Identify which cell holds the provided text, then report its [x, y] central coordinate. 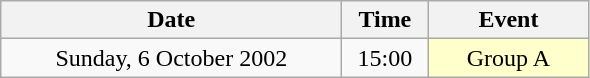
Event [508, 20]
Time [385, 20]
Date [172, 20]
Group A [508, 58]
Sunday, 6 October 2002 [172, 58]
15:00 [385, 58]
